Extract the [x, y] coordinate from the center of the cell holding the provided text.  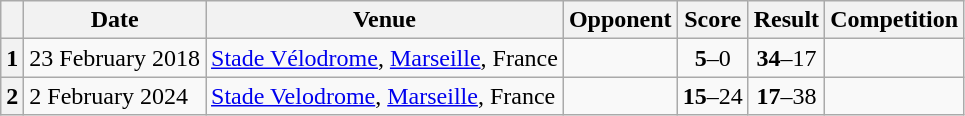
2 February 2024 [115, 96]
1 [12, 58]
2 [12, 96]
5–0 [712, 58]
15–24 [712, 96]
Opponent [620, 20]
Result [786, 20]
Venue [385, 20]
17–38 [786, 96]
Stade Velodrome, Marseille, France [385, 96]
Score [712, 20]
Date [115, 20]
23 February 2018 [115, 58]
Stade Vélodrome, Marseille, France [385, 58]
34–17 [786, 58]
Competition [894, 20]
